Return (X, Y) of the center of cell containing provided text 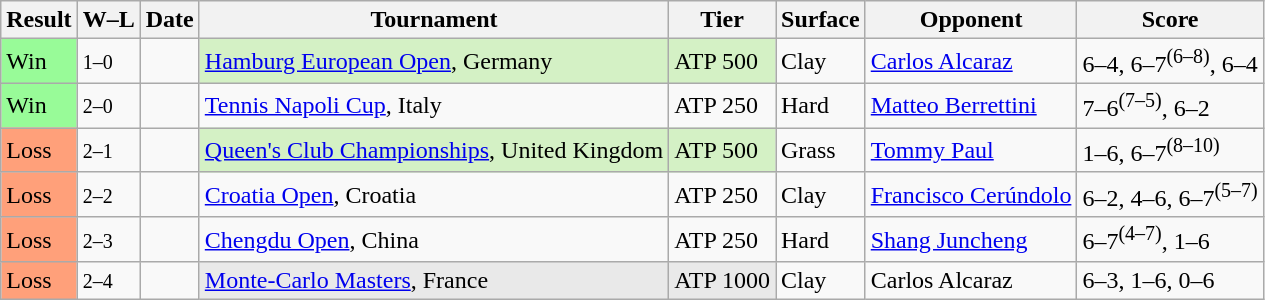
Tournament (434, 20)
Tier (722, 20)
Croatia Open, Croatia (434, 194)
Matteo Berrettini (971, 106)
6–4, 6–7(6–8), 6–4 (1170, 62)
6–7(4–7), 1–6 (1170, 240)
6–3, 1–6, 0–6 (1170, 281)
Date (170, 20)
2–0 (108, 106)
Tennis Napoli Cup, Italy (434, 106)
7–6(7–5), 6–2 (1170, 106)
Result (39, 20)
2–2 (108, 194)
Surface (821, 20)
Shang Juncheng (971, 240)
Monte-Carlo Masters, France (434, 281)
2–3 (108, 240)
Chengdu Open, China (434, 240)
Hamburg European Open, Germany (434, 62)
W–L (108, 20)
1–6, 6–7(8–10) (1170, 150)
ATP 1000 (722, 281)
Queen's Club Championships, United Kingdom (434, 150)
2–4 (108, 281)
Tommy Paul (971, 150)
Score (1170, 20)
Grass (821, 150)
Francisco Cerúndolo (971, 194)
2–1 (108, 150)
1–0 (108, 62)
6–2, 4–6, 6–7(5–7) (1170, 194)
Opponent (971, 20)
